Determine the (x, y) coordinate at the center of the cell enclosing the given text.  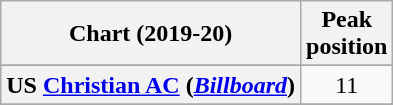
11 (347, 85)
Chart (2019-20) (151, 34)
US Christian AC (Billboard) (151, 85)
Peak position (347, 34)
